Detect which cell encompasses the target text, then output its (x, y) center coordinate. 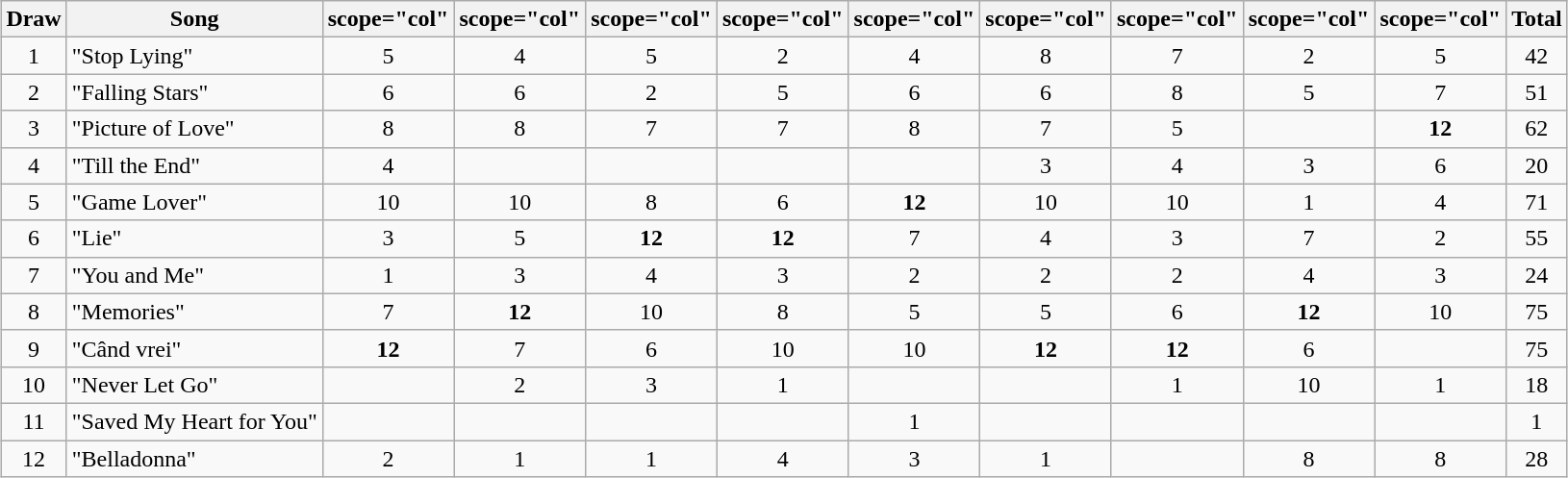
9 (34, 348)
18 (1537, 385)
Song (194, 19)
"Picture of Love" (194, 129)
20 (1537, 165)
"Falling Stars" (194, 92)
28 (1537, 459)
"Saved My Heart for You" (194, 421)
11 (34, 421)
71 (1537, 202)
"Never Let Go" (194, 385)
Draw (34, 19)
Total (1537, 19)
51 (1537, 92)
55 (1537, 239)
"Game Lover" (194, 202)
"Memories" (194, 312)
"Când vrei" (194, 348)
42 (1537, 56)
"Belladonna" (194, 459)
"Stop Lying" (194, 56)
62 (1537, 129)
"Lie" (194, 239)
24 (1537, 275)
"Till the End" (194, 165)
"You and Me" (194, 275)
